Search for the cell housing the specified text and yield its (x, y) center coordinate. 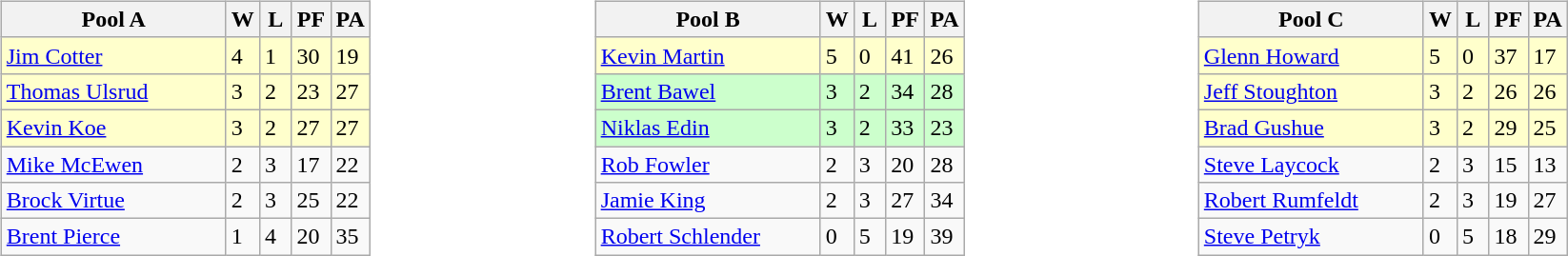
Steve Laycock (1311, 165)
Brent Bawel (708, 91)
33 (905, 128)
Robert Schlender (708, 237)
Glenn Howard (1311, 55)
Kevin Martin (708, 55)
39 (945, 237)
Brad Gushue (1311, 128)
Pool C (1311, 19)
Jamie King (708, 201)
Pool B (708, 19)
30 (311, 55)
Brent Pierce (113, 237)
15 (1509, 165)
Robert Rumfeldt (1311, 201)
Jeff Stoughton (1311, 91)
18 (1509, 237)
Thomas Ulsrud (113, 91)
Steve Petryk (1311, 237)
41 (905, 55)
Kevin Koe (113, 128)
Rob Fowler (708, 165)
Niklas Edin (708, 128)
Brock Virtue (113, 201)
13 (1547, 165)
Mike McEwen (113, 165)
37 (1509, 55)
Jim Cotter (113, 55)
35 (351, 237)
Pool A (113, 19)
